Return the (X, Y) coordinate for the center point of the cell that contains the specified text.  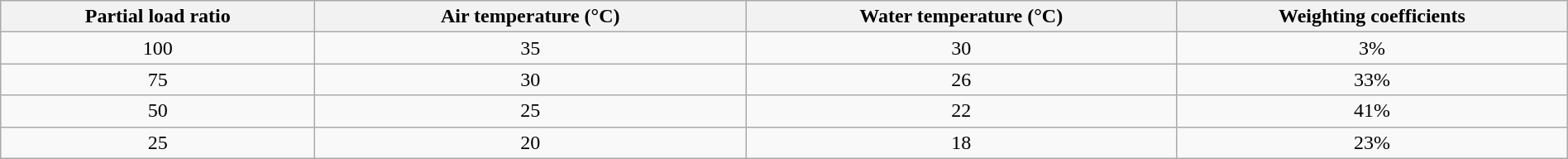
33% (1373, 79)
20 (531, 142)
23% (1373, 142)
100 (158, 48)
Weighting coefficients (1373, 17)
26 (961, 79)
3% (1373, 48)
18 (961, 142)
Air temperature (°C) (531, 17)
Partial load ratio (158, 17)
Water temperature (°C) (961, 17)
35 (531, 48)
50 (158, 111)
22 (961, 111)
41% (1373, 111)
75 (158, 79)
